Scan for the cell matching the given text and deliver its (x, y) coordinate at center. 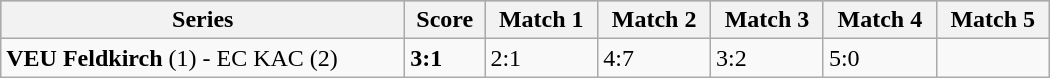
5:0 (880, 58)
Score (445, 20)
4:7 (654, 58)
3:1 (445, 58)
2:1 (542, 58)
Match 3 (768, 20)
Match 5 (992, 20)
3:2 (768, 58)
VEU Feldkirch (1) - EC KAC (2) (203, 58)
Series (203, 20)
Match 2 (654, 20)
Match 1 (542, 20)
Match 4 (880, 20)
